Search for the cell housing the specified text and yield its (X, Y) center coordinate. 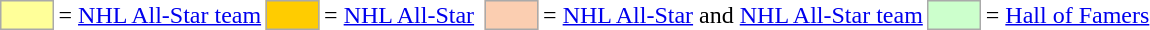
= NHL All-Star and NHL All-Star team (734, 15)
= NHL All-Star team (160, 15)
= NHL All-Star (400, 15)
